Provide the [X, Y] coordinate of the cell's center where the given text is located.  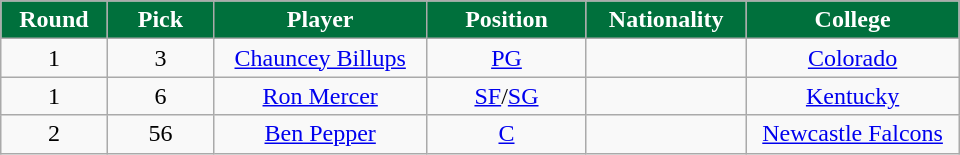
Round [54, 20]
Kentucky [852, 96]
56 [160, 134]
College [852, 20]
Pick [160, 20]
6 [160, 96]
Chauncey Billups [320, 58]
SF/SG [507, 96]
Nationality [666, 20]
Newcastle Falcons [852, 134]
Player [320, 20]
Colorado [852, 58]
C [507, 134]
Ben Pepper [320, 134]
3 [160, 58]
Position [507, 20]
2 [54, 134]
Ron Mercer [320, 96]
PG [507, 58]
